Return the [x, y] coordinate for the center point of the cell that contains the specified text.  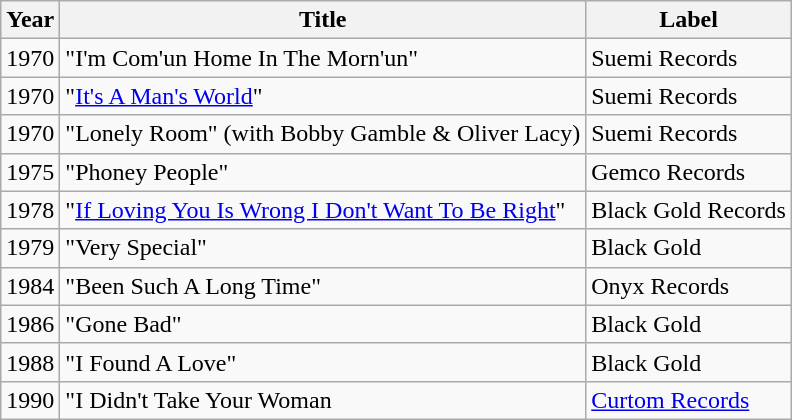
"Lonely Room" (with Bobby Gamble & Oliver Lacy) [323, 134]
1988 [30, 362]
"I Found A Love" [323, 362]
"Gone Bad" [323, 324]
Curtom Records [689, 400]
1986 [30, 324]
"I'm Com'un Home In The Morn'un" [323, 58]
Year [30, 20]
"If Loving You Is Wrong I Don't Want To Be Right" [323, 210]
1979 [30, 248]
1975 [30, 172]
"Phoney People" [323, 172]
"Been Such A Long Time" [323, 286]
Gemco Records [689, 172]
Title [323, 20]
Label [689, 20]
"I Didn't Take Your Woman [323, 400]
1984 [30, 286]
"It's A Man's World" [323, 96]
1978 [30, 210]
"Very Special" [323, 248]
1990 [30, 400]
Onyx Records [689, 286]
Black Gold Records [689, 210]
